Capture the cell that displays the provided text and extract its (X, Y) central coordinate. 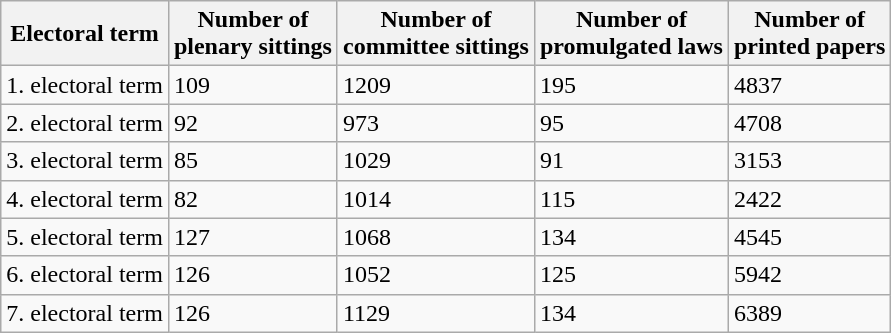
1129 (436, 313)
973 (436, 123)
3. electoral term (85, 161)
Number ofplenary sittings (252, 34)
3153 (809, 161)
95 (631, 123)
4837 (809, 85)
4708 (809, 123)
4545 (809, 237)
1. electoral term (85, 85)
Number ofcommittee sittings (436, 34)
85 (252, 161)
125 (631, 275)
7. electoral term (85, 313)
1029 (436, 161)
82 (252, 199)
92 (252, 123)
115 (631, 199)
5942 (809, 275)
195 (631, 85)
1014 (436, 199)
Electoral term (85, 34)
1052 (436, 275)
5. electoral term (85, 237)
1068 (436, 237)
109 (252, 85)
1209 (436, 85)
6. electoral term (85, 275)
Number ofpromulgated laws (631, 34)
6389 (809, 313)
127 (252, 237)
4. electoral term (85, 199)
Number ofprinted papers (809, 34)
2422 (809, 199)
2. electoral term (85, 123)
91 (631, 161)
